For the text-containing cell, return its midpoint in (X, Y) coordinate format. 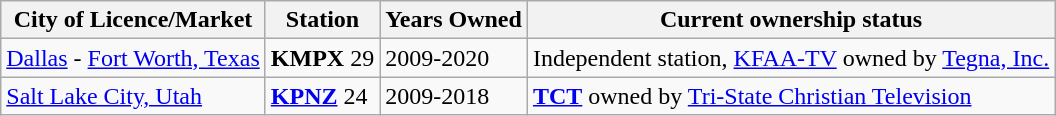
KPNZ 24 (322, 96)
Independent station, KFAA-TV owned by Tegna, Inc. (790, 58)
Station (322, 20)
Salt Lake City, Utah (134, 96)
KMPX 29 (322, 58)
Years Owned (454, 20)
2009-2020 (454, 58)
Dallas - Fort Worth, Texas (134, 58)
Current ownership status (790, 20)
TCT owned by Tri-State Christian Television (790, 96)
2009-2018 (454, 96)
City of Licence/Market (134, 20)
